Determine the (X, Y) coordinate at the center of the cell enclosing the given text.  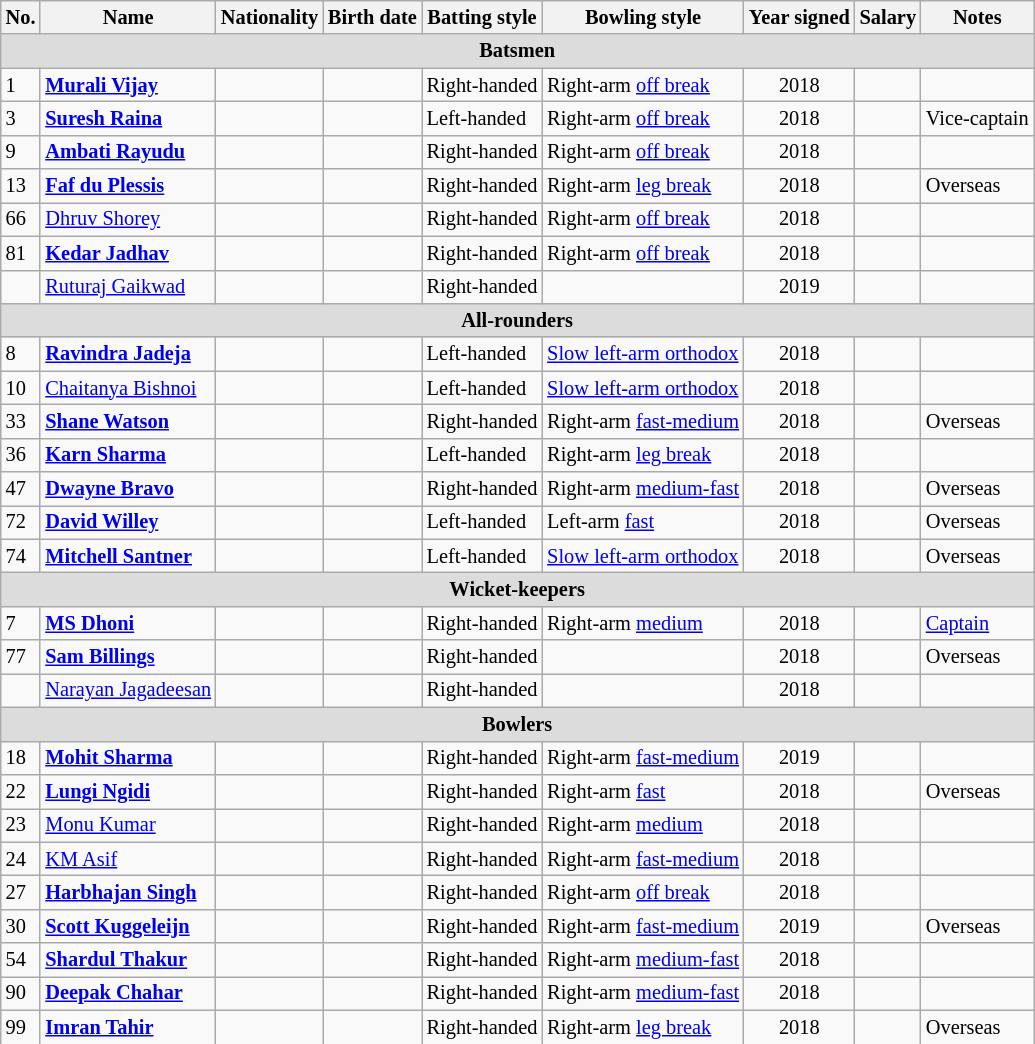
33 (21, 421)
Ambati Rayudu (128, 152)
Mitchell Santner (128, 556)
Nationality (270, 17)
74 (21, 556)
Wicket-keepers (518, 589)
54 (21, 960)
Shane Watson (128, 421)
7 (21, 623)
David Willey (128, 522)
Bowlers (518, 724)
Mohit Sharma (128, 758)
Suresh Raina (128, 118)
Bowling style (643, 17)
72 (21, 522)
Imran Tahir (128, 1027)
Batting style (482, 17)
99 (21, 1027)
24 (21, 859)
Shardul Thakur (128, 960)
Salary (888, 17)
Year signed (800, 17)
Name (128, 17)
Monu Kumar (128, 825)
Faf du Plessis (128, 186)
27 (21, 892)
77 (21, 657)
All-rounders (518, 320)
Narayan Jagadeesan (128, 690)
MS Dhoni (128, 623)
30 (21, 926)
Vice-captain (978, 118)
47 (21, 489)
Kedar Jadhav (128, 253)
3 (21, 118)
Right-arm fast (643, 791)
Left-arm fast (643, 522)
81 (21, 253)
Chaitanya Bishnoi (128, 388)
Scott Kuggeleijn (128, 926)
KM Asif (128, 859)
Murali Vijay (128, 85)
Ravindra Jadeja (128, 354)
9 (21, 152)
36 (21, 455)
Dwayne Bravo (128, 489)
13 (21, 186)
Ruturaj Gaikwad (128, 287)
Notes (978, 17)
Captain (978, 623)
18 (21, 758)
23 (21, 825)
22 (21, 791)
90 (21, 993)
Birth date (372, 17)
Deepak Chahar (128, 993)
8 (21, 354)
Sam Billings (128, 657)
No. (21, 17)
1 (21, 85)
Lungi Ngidi (128, 791)
Batsmen (518, 51)
Karn Sharma (128, 455)
66 (21, 219)
Harbhajan Singh (128, 892)
Dhruv Shorey (128, 219)
10 (21, 388)
